Output the (X, Y) coordinate of the center of the cell containing the given text.  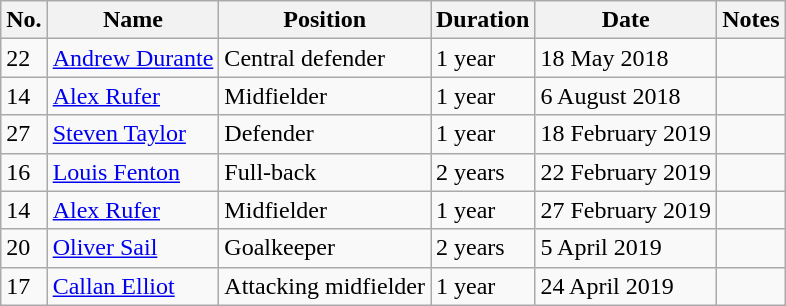
Andrew Durante (133, 58)
Steven Taylor (133, 134)
Central defender (325, 58)
Name (133, 20)
Duration (482, 20)
17 (24, 286)
27 (24, 134)
22 February 2019 (626, 172)
Position (325, 20)
20 (24, 248)
Defender (325, 134)
Full-back (325, 172)
27 February 2019 (626, 210)
Notes (751, 20)
Callan Elliot (133, 286)
16 (24, 172)
Goalkeeper (325, 248)
6 August 2018 (626, 96)
Attacking midfielder (325, 286)
Date (626, 20)
Oliver Sail (133, 248)
5 April 2019 (626, 248)
18 May 2018 (626, 58)
24 April 2019 (626, 286)
Louis Fenton (133, 172)
No. (24, 20)
22 (24, 58)
18 February 2019 (626, 134)
